Detect which cell encompasses the target text, then output its [X, Y] center coordinate. 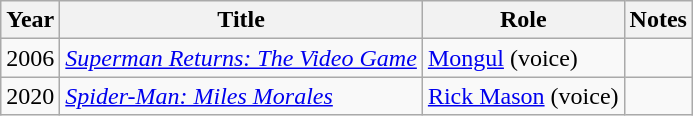
2020 [30, 96]
Notes [658, 20]
Superman Returns: The Video Game [242, 58]
Role [523, 20]
Rick Mason (voice) [523, 96]
Mongul (voice) [523, 58]
2006 [30, 58]
Spider-Man: Miles Morales [242, 96]
Title [242, 20]
Year [30, 20]
